Search for the cell housing the specified text and yield its (x, y) center coordinate. 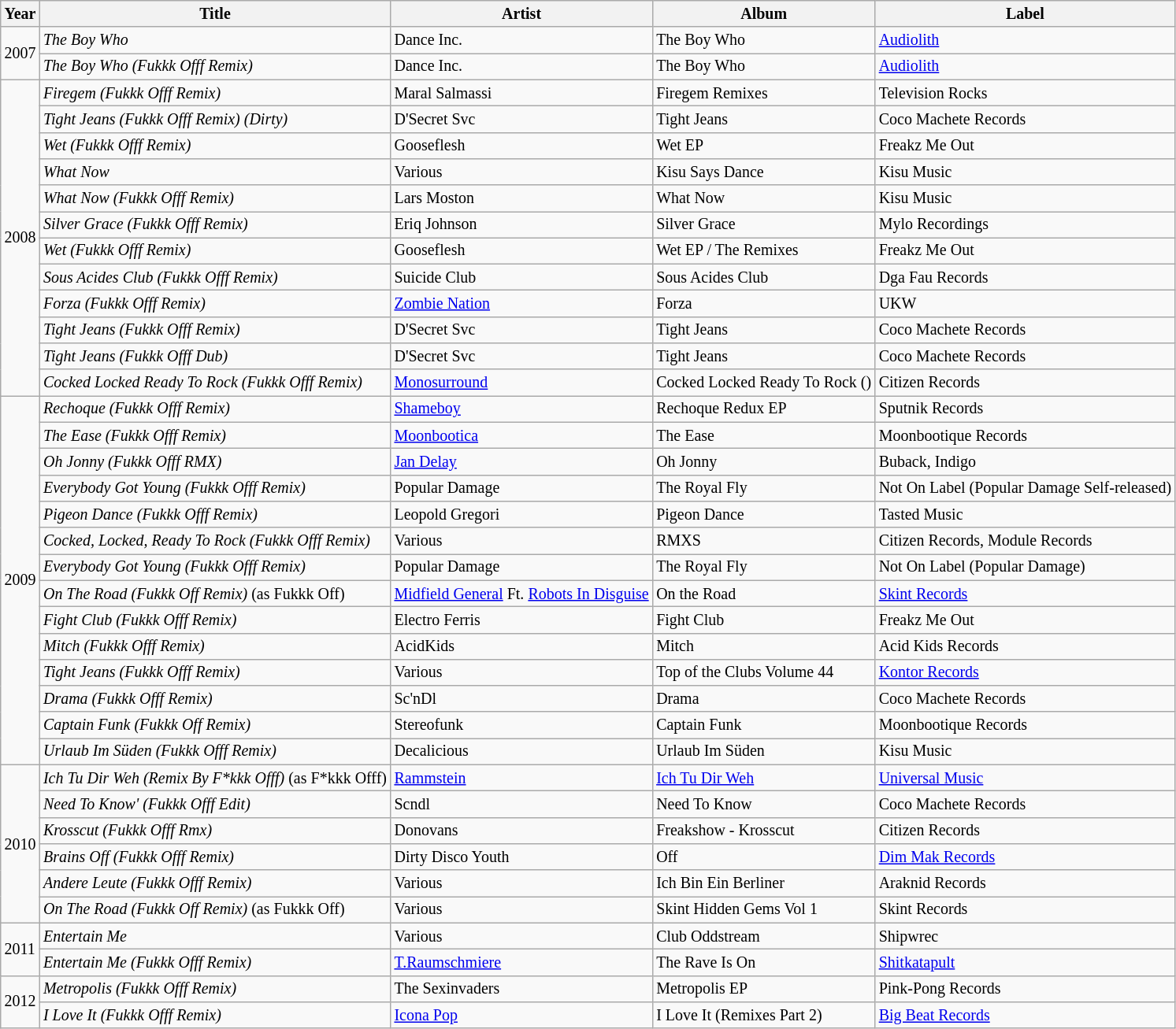
Off (764, 857)
2008 (20, 238)
Eriq Johnson (521, 225)
Dga Fau Records (1026, 277)
Electro Ferris (521, 620)
Lars Moston (521, 198)
Captain Funk (Fukkk Off Remix) (215, 726)
Sputnik Records (1026, 409)
What Now (Fukkk Offf Remix) (215, 198)
Dirty Disco Youth (521, 857)
2009 (20, 581)
Dim Mak Records (1026, 857)
On the Road (764, 594)
Fight Club (Fukkk Offf Remix) (215, 620)
Skint Hidden Gems Vol 1 (764, 910)
RMXS (764, 540)
Moonbootica (521, 436)
Wet EP / The Remixes (764, 250)
2007 (20, 54)
Fight Club (764, 620)
Club Oddstream (764, 935)
Need To Know (764, 805)
Oh Jonny (Fukkk Offf RMX) (215, 461)
Shameboy (521, 409)
Sous Acides Club (764, 277)
2011 (20, 949)
Rammstein (521, 778)
Stereofunk (521, 726)
Not On Label (Popular Damage Self-released) (1026, 488)
Big Beat Records (1026, 1016)
2010 (20, 844)
Oh Jonny (764, 461)
Brains Off (Fukkk Offf Remix) (215, 857)
Kisu Says Dance (764, 172)
Araknid Records (1026, 883)
Metropolis EP (764, 989)
Maral Salmassi (521, 93)
Rechoque (Fukkk Offf Remix) (215, 409)
Entertain Me (Fukkk Offf Remix) (215, 962)
Silver Grace (764, 225)
Silver Grace (Fukkk Offf Remix) (215, 225)
T.Raumschmiere (521, 962)
Need To Know' (Fukkk Offf Edit) (215, 805)
Album (764, 14)
Citizen Records, Module Records (1026, 540)
Leopold Gregori (521, 515)
Buback, Indigo (1026, 461)
Urlaub Im Süden (Fukkk Offf Remix) (215, 751)
Tasted Music (1026, 515)
Pink-Pong Records (1026, 989)
I Love It (Remixes Part 2) (764, 1016)
Label (1026, 14)
Drama (764, 699)
Mitch (764, 646)
Krosscut (Fukkk Offf Rmx) (215, 831)
Freakshow - Krosscut (764, 831)
Mylo Recordings (1026, 225)
The Rave Is On (764, 962)
Cocked Locked Ready To Rock () (764, 383)
Shipwrec (1026, 935)
Pigeon Dance (Fukkk Offf Remix) (215, 515)
Not On Label (Popular Damage) (1026, 567)
Sous Acides Club (Fukkk Offf Remix) (215, 277)
The Boy Who (Fukkk Offf Remix) (215, 66)
Pigeon Dance (764, 515)
Rechoque Redux EP (764, 409)
Shitkatapult (1026, 962)
The Ease (Fukkk Offf Remix) (215, 436)
Mitch (Fukkk Offf Remix) (215, 646)
Zombie Nation (521, 304)
Decalicious (521, 751)
Title (215, 14)
Kontor Records (1026, 672)
Television Rocks (1026, 93)
Metropolis (Fukkk Offf Remix) (215, 989)
Ich Bin Ein Berliner (764, 883)
Cocked Locked Ready To Rock (Fukkk Offf Remix) (215, 383)
Suicide Club (521, 277)
Universal Music (1026, 778)
2012 (20, 1001)
Ich Tu Dir Weh (Remix By F*kkk Offf) (as F*kkk Offf) (215, 778)
Scndl (521, 805)
Monosurround (521, 383)
Firegem Remixes (764, 93)
Cocked, Locked, Ready To Rock (Fukkk Offf Remix) (215, 540)
Captain Funk (764, 726)
I Love It (Fukkk Offf Remix) (215, 1016)
Entertain Me (215, 935)
Firegem (Fukkk Offf Remix) (215, 93)
AcidKids (521, 646)
Acid Kids Records (1026, 646)
Urlaub Im Süden (764, 751)
Jan Delay (521, 461)
Tight Jeans (Fukkk Offf Remix) (Dirty) (215, 120)
Year (20, 14)
Icona Pop (521, 1016)
The Sexinvaders (521, 989)
Wet EP (764, 145)
Donovans (521, 831)
Sc'nDl (521, 699)
The Ease (764, 436)
Artist (521, 14)
Andere Leute (Fukkk Offf Remix) (215, 883)
Top of the Clubs Volume 44 (764, 672)
Drama (Fukkk Offf Remix) (215, 699)
Forza (764, 304)
Forza (Fukkk Offf Remix) (215, 304)
Ich Tu Dir Weh (764, 778)
Midfield General Ft. Robots In Disguise (521, 594)
Tight Jeans (Fukkk Offf Dub) (215, 356)
UKW (1026, 304)
